Extract the [X, Y] coordinate from the center of the cell holding the provided text.  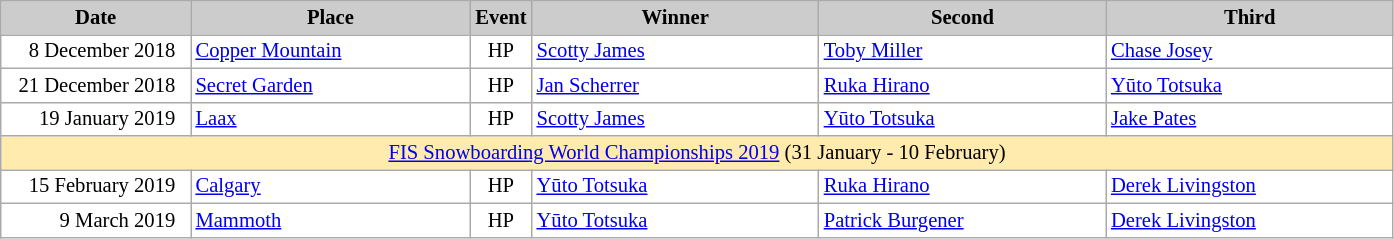
Jake Pates [1250, 119]
Second [962, 17]
FIS Snowboarding World Championships 2019 (31 January - 10 February) [698, 153]
Place [330, 17]
Toby Miller [962, 51]
Third [1250, 17]
15 February 2019 [96, 186]
21 December 2018 [96, 85]
Date [96, 17]
Event [500, 17]
9 March 2019 [96, 220]
Winner [676, 17]
Secret Garden [330, 85]
Copper Mountain [330, 51]
Calgary [330, 186]
19 January 2019 [96, 119]
Chase Josey [1250, 51]
Laax [330, 119]
Patrick Burgener [962, 220]
Jan Scherrer [676, 85]
8 December 2018 [96, 51]
Mammoth [330, 220]
